Capture the cell that displays the provided text and extract its [X, Y] central coordinate. 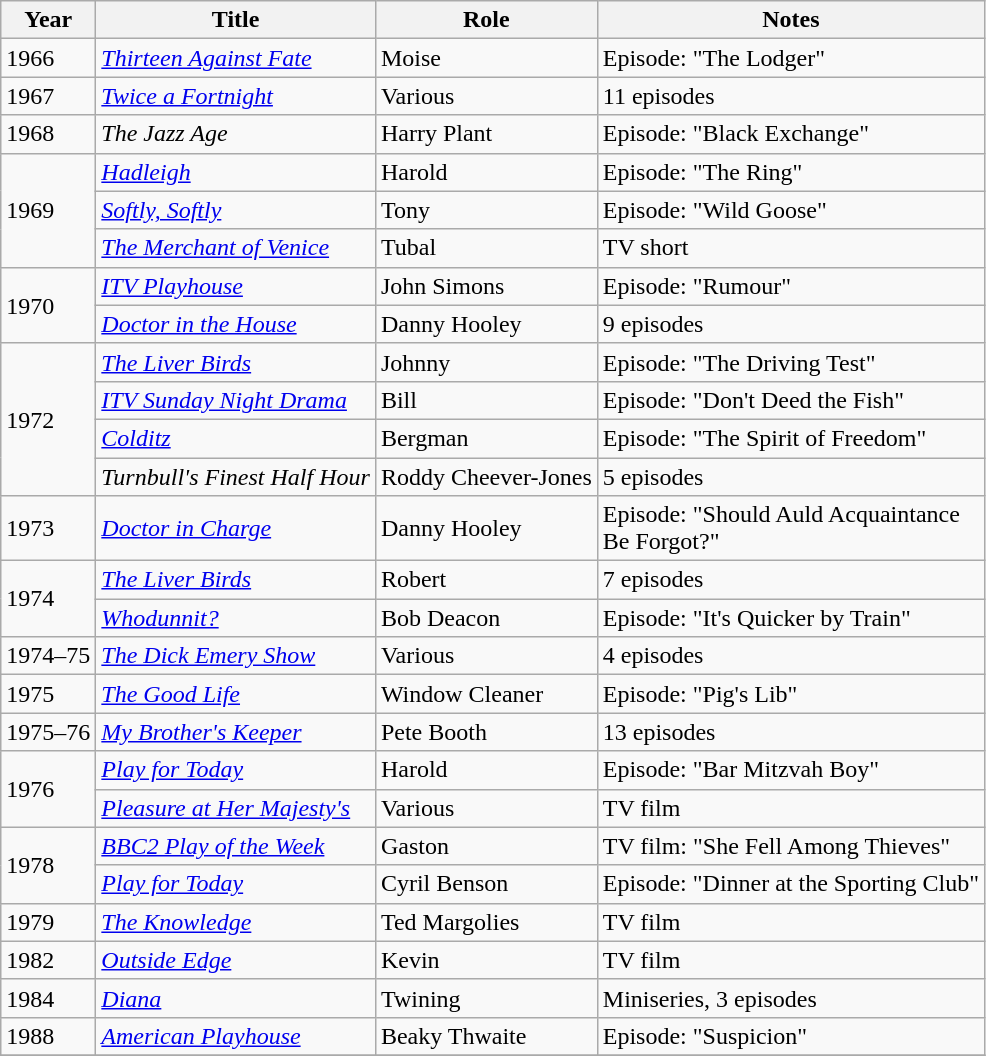
Johnny [486, 362]
Episode: "Don't Deed the Fish" [790, 400]
1984 [48, 998]
Episode: "Pig's Lib" [790, 694]
7 episodes [790, 580]
Role [486, 20]
The Dick Emery Show [236, 656]
1979 [48, 922]
Window Cleaner [486, 694]
Episode: "Dinner at the Sporting Club" [790, 884]
Miniseries, 3 episodes [790, 998]
The Knowledge [236, 922]
1968 [48, 134]
9 episodes [790, 324]
Episode: "The Spirit of Freedom" [790, 438]
Bergman [486, 438]
The Merchant of Venice [236, 248]
4 episodes [790, 656]
ITV Playhouse [236, 286]
5 episodes [790, 477]
Gaston [486, 846]
Turnbull's Finest Half Hour [236, 477]
Episode: "Rumour" [790, 286]
The Good Life [236, 694]
Pete Booth [486, 732]
Ted Margolies [486, 922]
TV short [790, 248]
Thirteen Against Fate [236, 58]
1976 [48, 789]
Title [236, 20]
Softly, Softly [236, 210]
Kevin [486, 960]
11 episodes [790, 96]
Roddy Cheever-Jones [486, 477]
Whodunnit? [236, 618]
Diana [236, 998]
Tubal [486, 248]
Hadleigh [236, 172]
Pleasure at Her Majesty's [236, 808]
TV film: "She Fell Among Thieves" [790, 846]
1973 [48, 528]
Episode: "The Ring" [790, 172]
BBC2 Play of the Week [236, 846]
Robert [486, 580]
1974–75 [48, 656]
1982 [48, 960]
13 episodes [790, 732]
Episode: "The Driving Test" [790, 362]
Episode: "Should Auld AcquaintanceBe Forgot?" [790, 528]
Episode: "Wild Goose" [790, 210]
Beaky Thwaite [486, 1036]
Outside Edge [236, 960]
Tony [486, 210]
Doctor in the House [236, 324]
Colditz [236, 438]
1975 [48, 694]
ITV Sunday Night Drama [236, 400]
Twining [486, 998]
1967 [48, 96]
Harry Plant [486, 134]
Year [48, 20]
1970 [48, 305]
Bob Deacon [486, 618]
My Brother's Keeper [236, 732]
Doctor in Charge [236, 528]
The Jazz Age [236, 134]
John Simons [486, 286]
Episode: "Suspicion" [790, 1036]
1974 [48, 599]
Cyril Benson [486, 884]
American Playhouse [236, 1036]
Episode: "It's Quicker by Train" [790, 618]
1966 [48, 58]
Episode: "Bar Mitzvah Boy" [790, 770]
1972 [48, 419]
Episode: "The Lodger" [790, 58]
1988 [48, 1036]
1969 [48, 210]
Bill [486, 400]
1975–76 [48, 732]
1978 [48, 865]
Notes [790, 20]
Twice a Fortnight [236, 96]
Episode: "Black Exchange" [790, 134]
Moise [486, 58]
